For the text-containing cell, return its midpoint in [x, y] coordinate format. 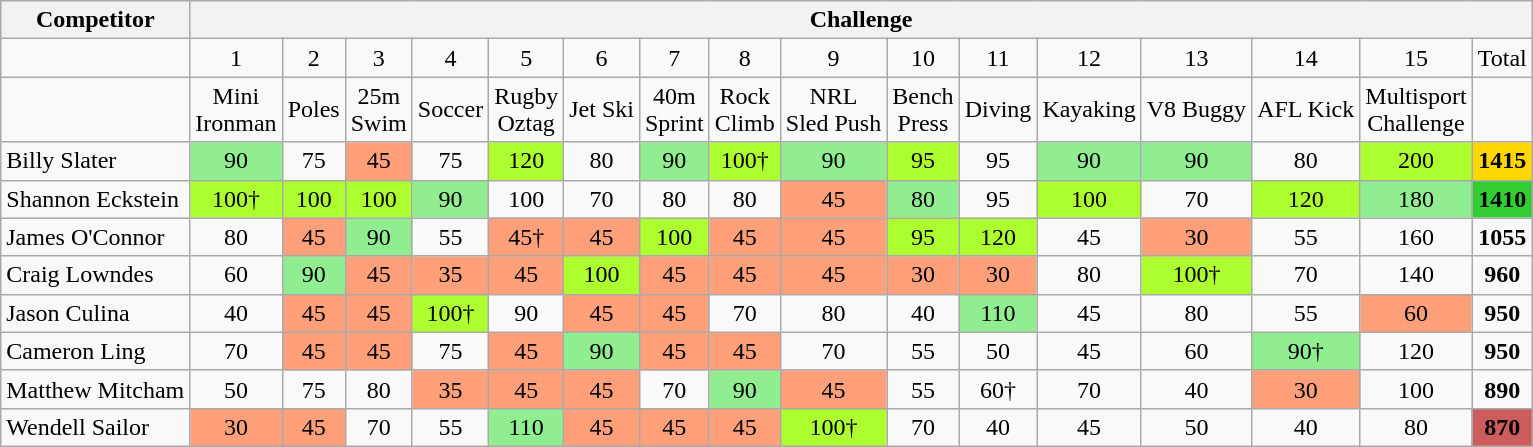
90† [1306, 351]
Jet Ski [602, 110]
Poles [314, 110]
2 [314, 58]
1 [236, 58]
V8 Buggy [1196, 110]
8 [744, 58]
Shannon Eckstein [96, 199]
200 [1416, 161]
870 [1502, 427]
160 [1416, 237]
13 [1196, 58]
7 [674, 58]
Challenge [861, 20]
AFL Kick [1306, 110]
Diving [998, 110]
Cameron Ling [96, 351]
RockClimb [744, 110]
40mSprint [674, 110]
60† [998, 389]
4 [450, 58]
11 [998, 58]
890 [1502, 389]
12 [1089, 58]
MultisportChallenge [1416, 110]
NRLSled Push [833, 110]
Billy Slater [96, 161]
Competitor [96, 20]
Wendell Sailor [96, 427]
25mSwim [378, 110]
MiniIronman [236, 110]
45† [526, 237]
Jason Culina [96, 313]
Matthew Mitcham [96, 389]
1415 [1502, 161]
10 [923, 58]
5 [526, 58]
Craig Lowndes [96, 275]
6 [602, 58]
15 [1416, 58]
180 [1416, 199]
Kayaking [1089, 110]
960 [1502, 275]
14 [1306, 58]
James O'Connor [96, 237]
1055 [1502, 237]
9 [833, 58]
3 [378, 58]
140 [1416, 275]
Total [1502, 58]
RugbyOztag [526, 110]
BenchPress [923, 110]
Soccer [450, 110]
1410 [1502, 199]
